Output the (x, y) coordinate of the center of the cell containing the given text.  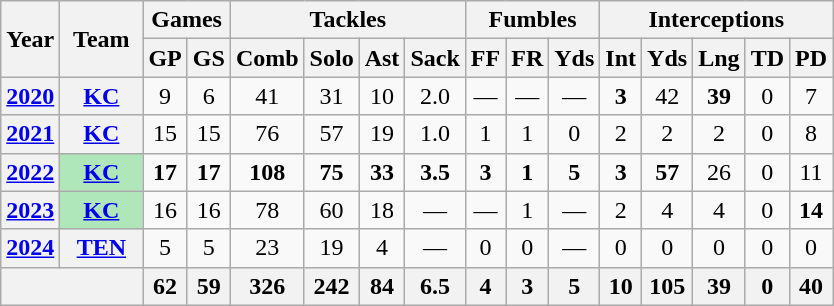
60 (332, 210)
18 (382, 210)
Ast (382, 58)
2023 (30, 210)
Games (186, 20)
Year (30, 39)
62 (165, 286)
6.5 (435, 286)
6 (208, 96)
GS (208, 58)
Solo (332, 58)
TEN (102, 248)
105 (668, 286)
23 (267, 248)
9 (165, 96)
3.5 (435, 172)
Team (102, 39)
31 (332, 96)
11 (812, 172)
26 (719, 172)
7 (812, 96)
76 (267, 134)
2.0 (435, 96)
41 (267, 96)
PD (812, 58)
1.0 (435, 134)
14 (812, 210)
Sack (435, 58)
2021 (30, 134)
242 (332, 286)
Comb (267, 58)
2024 (30, 248)
FF (485, 58)
84 (382, 286)
Fumbles (532, 20)
78 (267, 210)
2020 (30, 96)
Interceptions (716, 20)
GP (165, 58)
59 (208, 286)
108 (267, 172)
42 (668, 96)
8 (812, 134)
Tackles (348, 20)
Int (621, 58)
Lng (719, 58)
326 (267, 286)
FR (528, 58)
TD (767, 58)
33 (382, 172)
2022 (30, 172)
75 (332, 172)
40 (812, 286)
